Identify which cell holds the provided text, then report its [X, Y] central coordinate. 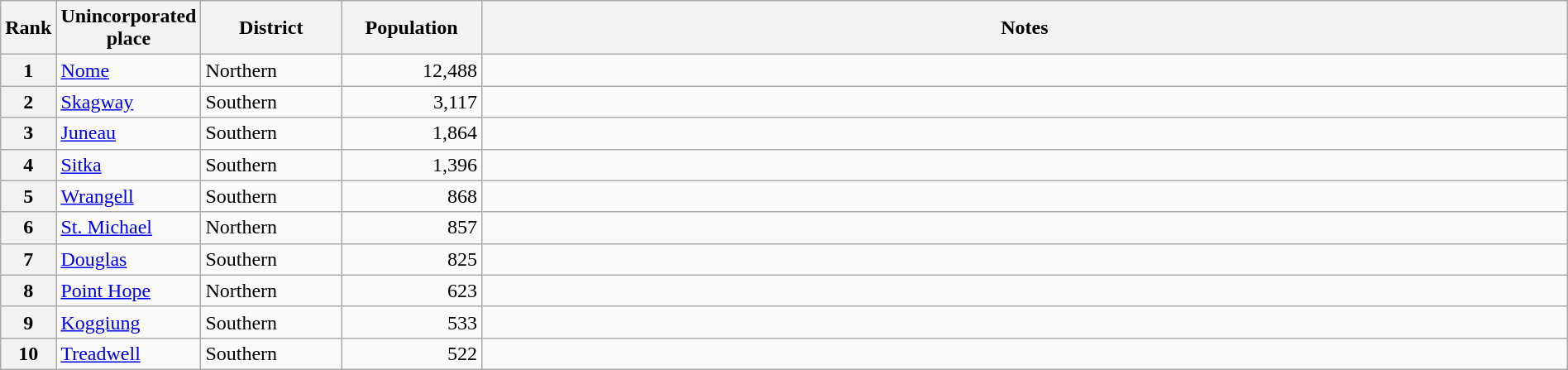
Rank [28, 28]
District [271, 28]
8 [28, 291]
Sitka [129, 165]
Wrangell [129, 196]
1,864 [412, 133]
825 [412, 259]
Notes [1025, 28]
12,488 [412, 70]
1 [28, 70]
10 [28, 353]
533 [412, 322]
Skagway [129, 102]
St. Michael [129, 228]
Unincorporated place [129, 28]
Population [412, 28]
2 [28, 102]
522 [412, 353]
3 [28, 133]
868 [412, 196]
Point Hope [129, 291]
Nome [129, 70]
1,396 [412, 165]
Koggiung [129, 322]
Juneau [129, 133]
857 [412, 228]
623 [412, 291]
4 [28, 165]
5 [28, 196]
9 [28, 322]
3,117 [412, 102]
Douglas [129, 259]
Treadwell [129, 353]
7 [28, 259]
6 [28, 228]
